Identify which cell holds the provided text, then report its [X, Y] central coordinate. 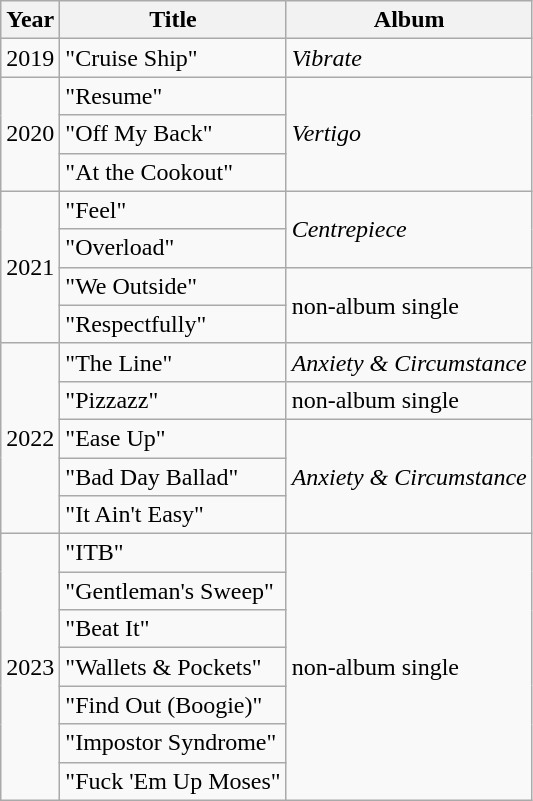
Vertigo [409, 134]
"Ease Up" [173, 438]
Title [173, 20]
Album [409, 20]
"At the Cookout" [173, 172]
Vibrate [409, 58]
"We Outside" [173, 286]
Centrepiece [409, 229]
2019 [30, 58]
"It Ain't Easy" [173, 515]
"Off My Back" [173, 134]
"Wallets & Pockets" [173, 667]
"Respectfully" [173, 324]
"Feel" [173, 210]
"Resume" [173, 96]
"Impostor Syndrome" [173, 743]
Year [30, 20]
"Overload" [173, 248]
2022 [30, 438]
"ITB" [173, 553]
"Cruise Ship" [173, 58]
"Pizzazz" [173, 400]
"The Line" [173, 362]
2023 [30, 667]
"Fuck 'Em Up Moses" [173, 781]
"Bad Day Ballad" [173, 477]
"Gentleman's Sweep" [173, 591]
2020 [30, 134]
"Find Out (Boogie)" [173, 705]
"Beat It" [173, 629]
2021 [30, 267]
